Pinpoint the cell where the given text exists, returning its (x, y) midpoint coordinate. 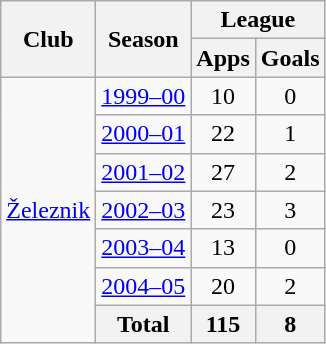
2002–03 (144, 210)
115 (223, 324)
27 (223, 172)
10 (223, 96)
2004–05 (144, 286)
Apps (223, 58)
1 (290, 134)
23 (223, 210)
22 (223, 134)
Season (144, 39)
1999–00 (144, 96)
Železnik (48, 210)
Total (144, 324)
2001–02 (144, 172)
8 (290, 324)
20 (223, 286)
Club (48, 39)
2003–04 (144, 248)
League (258, 20)
2000–01 (144, 134)
Goals (290, 58)
13 (223, 248)
3 (290, 210)
